Provide the (x, y) coordinate of the cell's center where the given text is located.  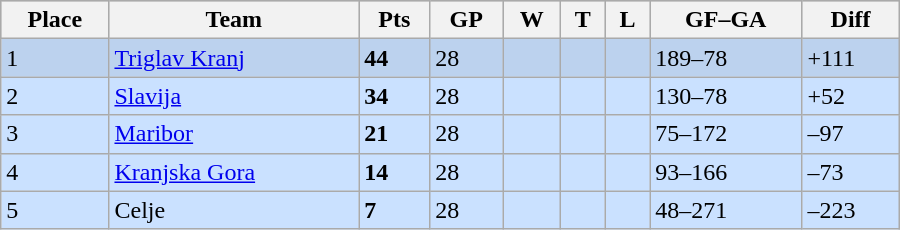
1 (55, 58)
Place (55, 20)
W (532, 20)
Celje (234, 210)
189–78 (726, 58)
4 (55, 172)
–223 (850, 210)
34 (394, 96)
2 (55, 96)
Team (234, 20)
130–78 (726, 96)
+52 (850, 96)
Triglav Kranj (234, 58)
3 (55, 134)
+111 (850, 58)
–97 (850, 134)
75–172 (726, 134)
5 (55, 210)
93–166 (726, 172)
7 (394, 210)
T (584, 20)
Slavija (234, 96)
Kranjska Gora (234, 172)
–73 (850, 172)
GP (466, 20)
Maribor (234, 134)
14 (394, 172)
Diff (850, 20)
Pts (394, 20)
21 (394, 134)
48–271 (726, 210)
44 (394, 58)
L (628, 20)
GF–GA (726, 20)
